Detect which cell encompasses the target text, then output its [x, y] center coordinate. 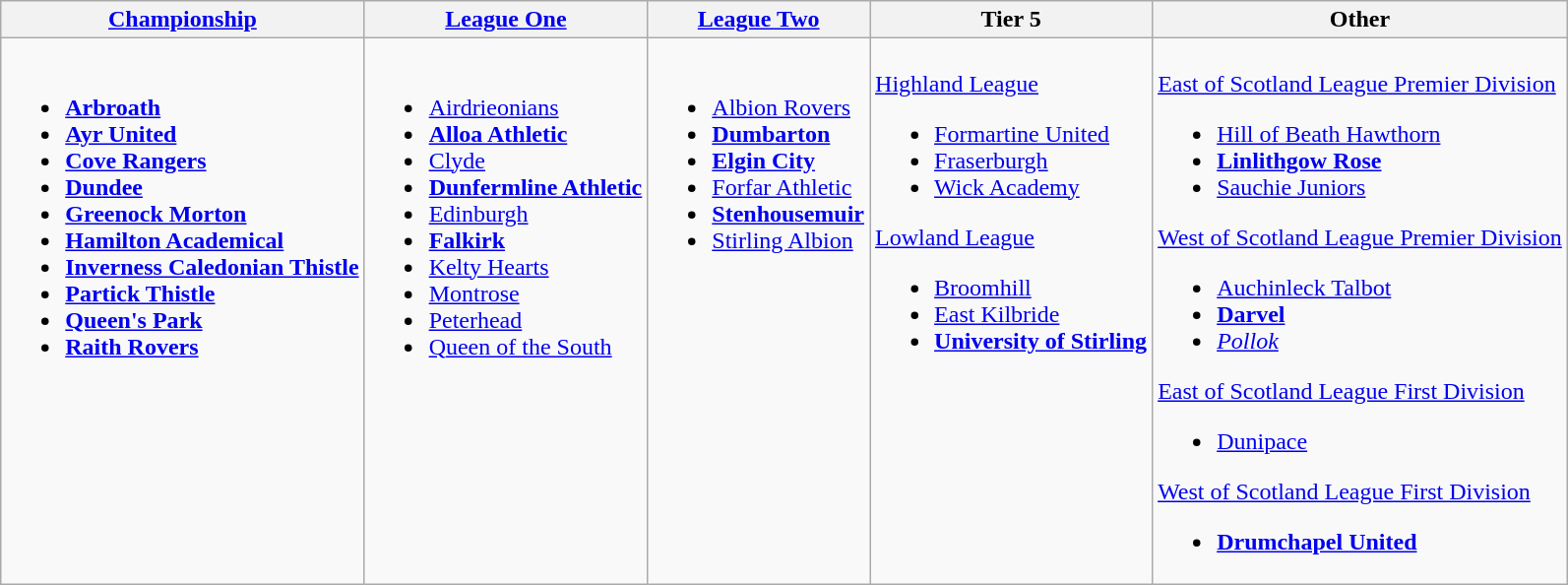
League One [506, 20]
Other [1360, 20]
ArbroathAyr UnitedCove RangersDundeeGreenock MortonHamilton AcademicalInverness Caledonian ThistlePartick ThistleQueen's ParkRaith Rovers [183, 311]
Championship [183, 20]
Albion RoversDumbartonElgin CityForfar AthleticStenhousemuirStirling Albion [759, 311]
AirdrieoniansAlloa AthleticClydeDunfermline AthleticEdinburghFalkirkKelty HeartsMontrosePeterheadQueen of the South [506, 311]
Tier 5 [1012, 20]
League Two [759, 20]
Highland LeagueFormartine UnitedFraserburghWick AcademyLowland LeagueBroomhillEast KilbrideUniversity of Stirling [1012, 311]
